From the cell containing the given text, extract its center point as (x, y) coordinate. 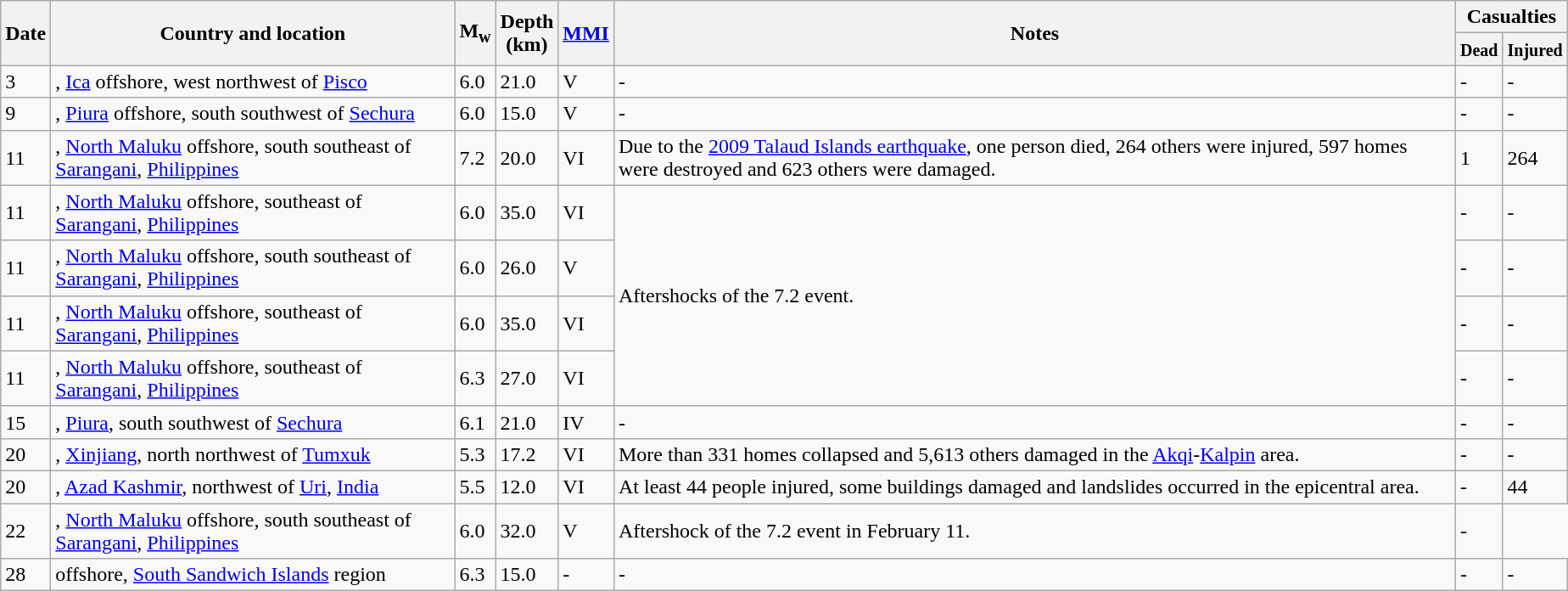
, Azad Kashmir, northwest of Uri, India (253, 487)
, Ica offshore, west northwest of Pisco (253, 82)
Depth(km) (527, 33)
Notes (1034, 33)
15 (25, 422)
Mw (475, 33)
44 (1535, 487)
26.0 (527, 268)
17.2 (527, 454)
Dead (1480, 49)
20.0 (527, 158)
offshore, South Sandwich Islands region (253, 575)
12.0 (527, 487)
32.0 (527, 530)
, Xinjiang, north northwest of Tumxuk (253, 454)
9 (25, 114)
27.0 (527, 379)
7.2 (475, 158)
More than 331 homes collapsed and 5,613 others damaged in the Akqi-Kalpin area. (1034, 454)
, Piura, south southwest of Sechura (253, 422)
5.3 (475, 454)
IV (586, 422)
3 (25, 82)
28 (25, 575)
6.1 (475, 422)
5.5 (475, 487)
MMI (586, 33)
264 (1535, 158)
Injured (1535, 49)
22 (25, 530)
Due to the 2009 Talaud Islands earthquake, one person died, 264 others were injured, 597 homes were destroyed and 623 others were damaged. (1034, 158)
Aftershock of the 7.2 event in February 11. (1034, 530)
Date (25, 33)
Casualties (1512, 17)
Aftershocks of the 7.2 event. (1034, 295)
At least 44 people injured, some buildings damaged and landslides occurred in the epicentral area. (1034, 487)
Country and location (253, 33)
1 (1480, 158)
, Piura offshore, south southwest of Sechura (253, 114)
